Detect which cell encompasses the target text, then output its [X, Y] center coordinate. 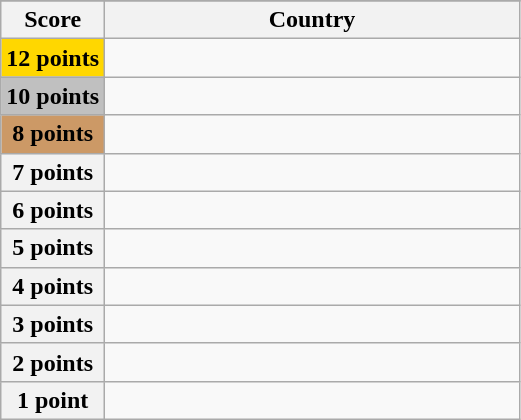
10 points [53, 96]
3 points [53, 324]
Country [312, 20]
1 point [53, 400]
2 points [53, 362]
8 points [53, 134]
5 points [53, 248]
7 points [53, 172]
4 points [53, 286]
12 points [53, 58]
6 points [53, 210]
Score [53, 20]
